Detect which cell encompasses the target text, then output its [x, y] center coordinate. 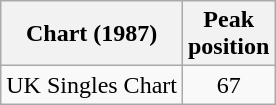
Chart (1987) [92, 34]
67 [228, 85]
UK Singles Chart [92, 85]
Peakposition [228, 34]
